Find where the given text appears and provide that cell's center as [x, y] coordinate. 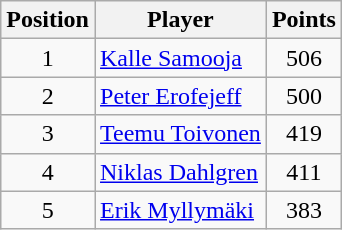
2 [48, 96]
Kalle Samooja [180, 58]
4 [48, 172]
411 [304, 172]
506 [304, 58]
383 [304, 210]
5 [48, 210]
Erik Myllymäki [180, 210]
1 [48, 58]
419 [304, 134]
Teemu Toivonen [180, 134]
500 [304, 96]
Player [180, 20]
Niklas Dahlgren [180, 172]
3 [48, 134]
Points [304, 20]
Position [48, 20]
Peter Erofejeff [180, 96]
